Extract the [x, y] coordinate from the center of the cell holding the provided text.  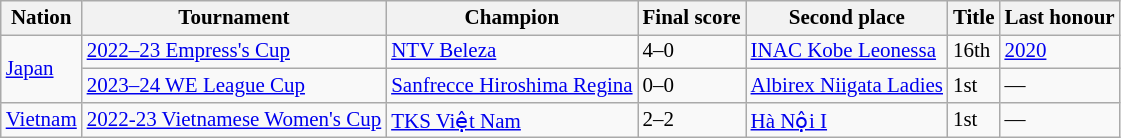
INAC Kobe Leonessa [847, 52]
2022–23 Empress's Cup [234, 52]
Last honour [1059, 18]
TKS Việt Nam [512, 120]
NTV Beleza [512, 52]
2022-23 Vietnamese Women's Cup [234, 120]
Final score [692, 18]
16th [974, 52]
2023–24 WE League Cup [234, 86]
Tournament [234, 18]
Albirex Niigata Ladies [847, 86]
4–0 [692, 52]
0–0 [692, 86]
Vietnam [42, 120]
Title [974, 18]
Hà Nội I [847, 120]
Japan [42, 69]
Second place [847, 18]
Nation [42, 18]
2020 [1059, 52]
Champion [512, 18]
2–2 [692, 120]
Sanfrecce Hiroshima Regina [512, 86]
